Return the (X, Y) coordinate for the center point of the cell that contains the specified text.  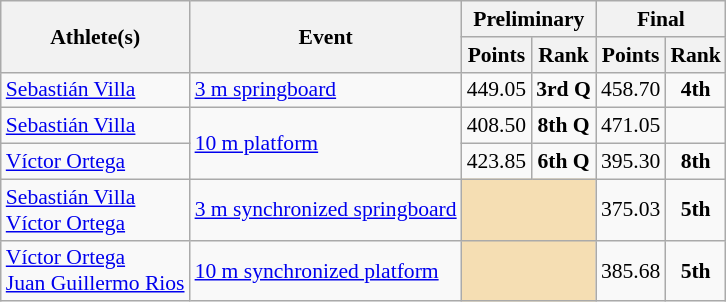
Víctor OrtegaJuan Guillermo Rios (96, 270)
471.05 (630, 126)
Sebastián VillaVíctor Ortega (96, 210)
4th (696, 90)
385.68 (630, 270)
6th Q (564, 162)
Víctor Ortega (96, 162)
449.05 (496, 90)
8th Q (564, 126)
8th (696, 162)
408.50 (496, 126)
458.70 (630, 90)
395.30 (630, 162)
375.03 (630, 210)
Final (661, 19)
Event (326, 36)
423.85 (496, 162)
3 m springboard (326, 90)
Preliminary (529, 19)
10 m synchronized platform (326, 270)
Athlete(s) (96, 36)
3 m synchronized springboard (326, 210)
3rd Q (564, 90)
10 m platform (326, 144)
